Output the (x, y) coordinate of the center of the cell containing the given text.  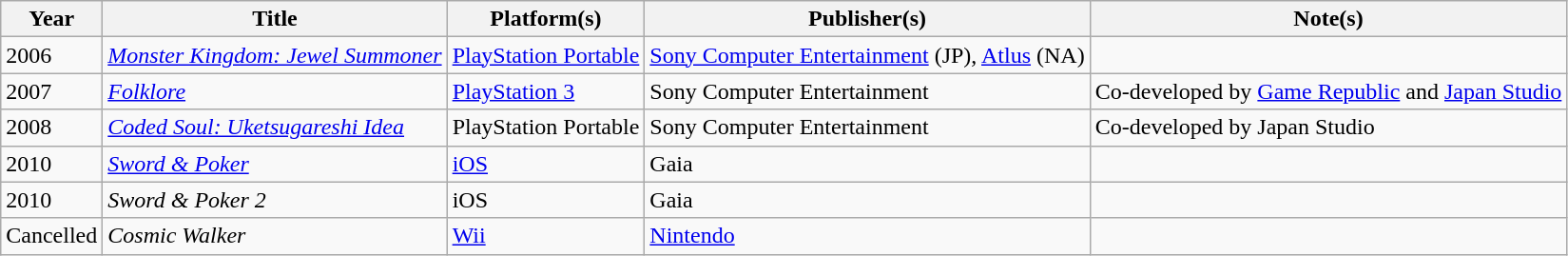
Year (51, 19)
Nintendo (867, 236)
Co-developed by Japan Studio (1328, 128)
Cosmic Walker (275, 236)
PlayStation 3 (546, 91)
Wii (546, 236)
Co-developed by Game Republic and Japan Studio (1328, 91)
Platform(s) (546, 19)
Folklore (275, 91)
Cancelled (51, 236)
Sword & Poker (275, 164)
Monster Kingdom: Jewel Summoner (275, 55)
Publisher(s) (867, 19)
Sword & Poker 2 (275, 200)
2007 (51, 91)
Note(s) (1328, 19)
Sony Computer Entertainment (JP), Atlus (NA) (867, 55)
2008 (51, 128)
Title (275, 19)
Coded Soul: Uketsugareshi Idea (275, 128)
2006 (51, 55)
